Output the (x, y) coordinate of the center of the cell containing the given text.  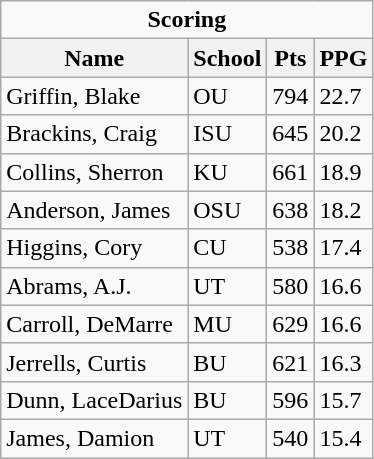
OU (228, 96)
Scoring (187, 20)
538 (290, 248)
Carroll, DeMarre (94, 324)
20.2 (344, 134)
596 (290, 400)
540 (290, 438)
Pts (290, 58)
Jerrells, Curtis (94, 362)
PPG (344, 58)
629 (290, 324)
Collins, Sherron (94, 172)
Higgins, Cory (94, 248)
Abrams, A.J. (94, 286)
ISU (228, 134)
22.7 (344, 96)
School (228, 58)
17.4 (344, 248)
CU (228, 248)
621 (290, 362)
18.9 (344, 172)
638 (290, 210)
MU (228, 324)
15.7 (344, 400)
Name (94, 58)
James, Damion (94, 438)
794 (290, 96)
OSU (228, 210)
15.4 (344, 438)
580 (290, 286)
Anderson, James (94, 210)
661 (290, 172)
Griffin, Blake (94, 96)
Brackins, Craig (94, 134)
645 (290, 134)
18.2 (344, 210)
Dunn, LaceDarius (94, 400)
KU (228, 172)
16.3 (344, 362)
